Return [X, Y] of the center of cell containing provided text 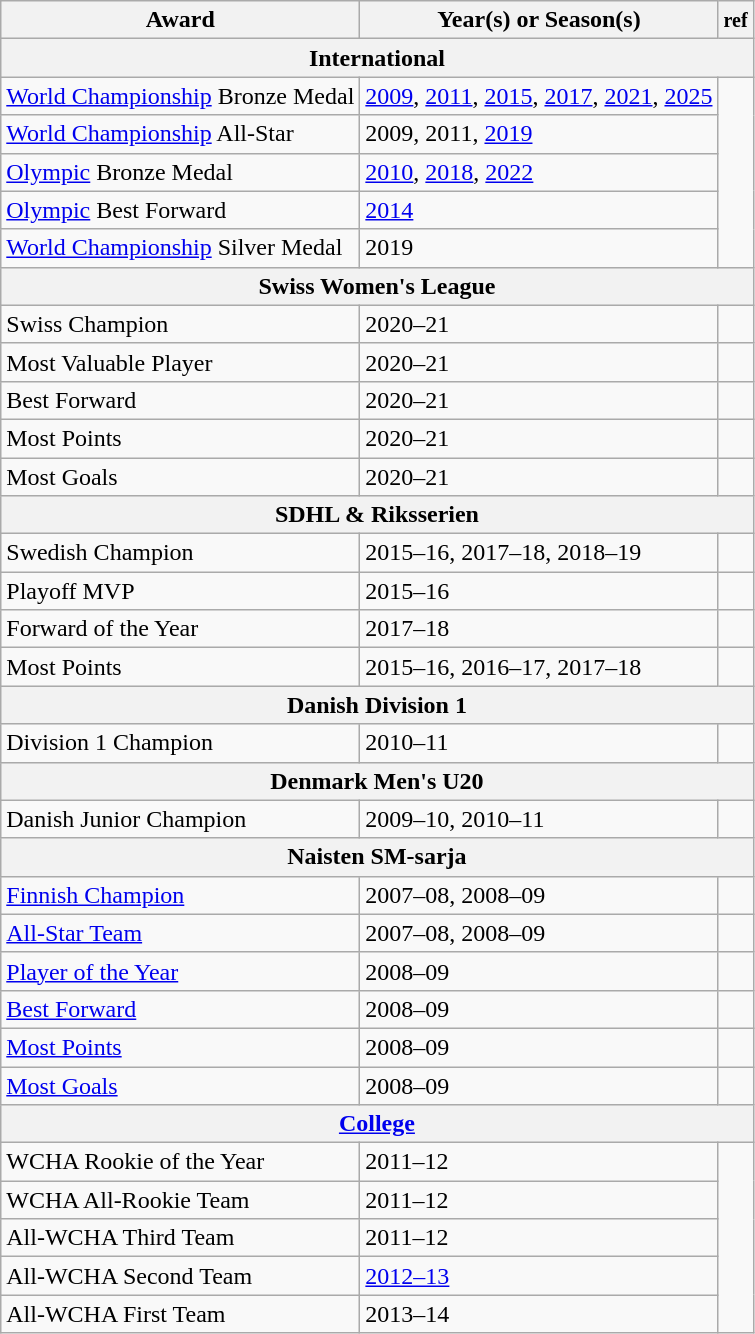
Olympic Best Forward [180, 210]
ref [736, 20]
Swiss Champion [180, 324]
College [377, 1124]
Division 1 Champion [180, 743]
All-Star Team [180, 933]
All-WCHA First Team [180, 1314]
World Championship All-Star [180, 134]
2015–16, 2016–17, 2017–18 [539, 667]
2013–14 [539, 1314]
2010, 2018, 2022 [539, 172]
Playoff MVP [180, 591]
2015–16, 2017–18, 2018–19 [539, 553]
Danish Division 1 [377, 705]
Award [180, 20]
WCHA Rookie of the Year [180, 1162]
2017–18 [539, 629]
SDHL & Riksserien [377, 515]
World Championship Silver Medal [180, 248]
Danish Junior Champion [180, 819]
Player of the Year [180, 971]
2012–13 [539, 1276]
2009–10, 2010–11 [539, 819]
2015–16 [539, 591]
All-WCHA Second Team [180, 1276]
2009, 2011, 2019 [539, 134]
Olympic Bronze Medal [180, 172]
Denmark Men's U20 [377, 781]
World Championship Bronze Medal [180, 96]
Year(s) or Season(s) [539, 20]
Most Valuable Player [180, 362]
WCHA All-Rookie Team [180, 1200]
2014 [539, 210]
Swedish Champion [180, 553]
Forward of the Year [180, 629]
All-WCHA Third Team [180, 1238]
International [377, 58]
Naisten SM-sarja [377, 857]
2009, 2011, 2015, 2017, 2021, 2025 [539, 96]
2019 [539, 248]
Finnish Champion [180, 895]
Swiss Women's League [377, 286]
2010–11 [539, 743]
